Locate the cell with the specified text and output its (X, Y) center coordinate. 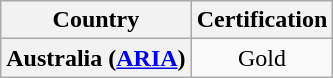
Gold (262, 58)
Country (96, 20)
Certification (262, 20)
Australia (ARIA) (96, 58)
